Output the [X, Y] coordinate of the center of the cell containing the given text.  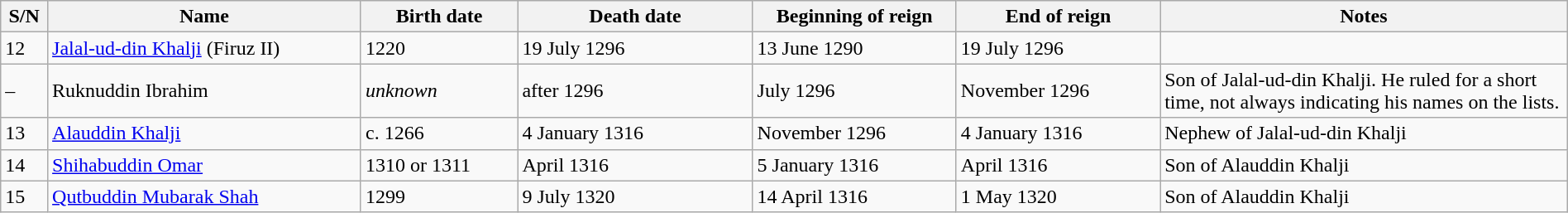
14 [25, 165]
5 January 1316 [854, 165]
– [25, 91]
End of reign [1058, 17]
12 [25, 48]
13 [25, 133]
Birth date [438, 17]
Alauddin Khalji [205, 133]
Nephew of Jalal-ud-din Khalji [1365, 133]
Notes [1365, 17]
1310 or 1311 [438, 165]
9 July 1320 [635, 196]
Son of Jalal-ud-din Khalji. He ruled for a short time, not always indicating his names on the lists. [1365, 91]
1 May 1320 [1058, 196]
1220 [438, 48]
after 1296 [635, 91]
Qutbuddin Mubarak Shah [205, 196]
Name [205, 17]
13 June 1290 [854, 48]
Beginning of reign [854, 17]
c. 1266 [438, 133]
S/N [25, 17]
Death date [635, 17]
14 April 1316 [854, 196]
July 1296 [854, 91]
unknown [438, 91]
Ruknuddin Ibrahim [205, 91]
Jalal-ud-din Khalji (Firuz II) [205, 48]
15 [25, 196]
Shihabuddin Omar [205, 165]
1299 [438, 196]
